Scan for the cell matching the given text and deliver its (X, Y) coordinate at center. 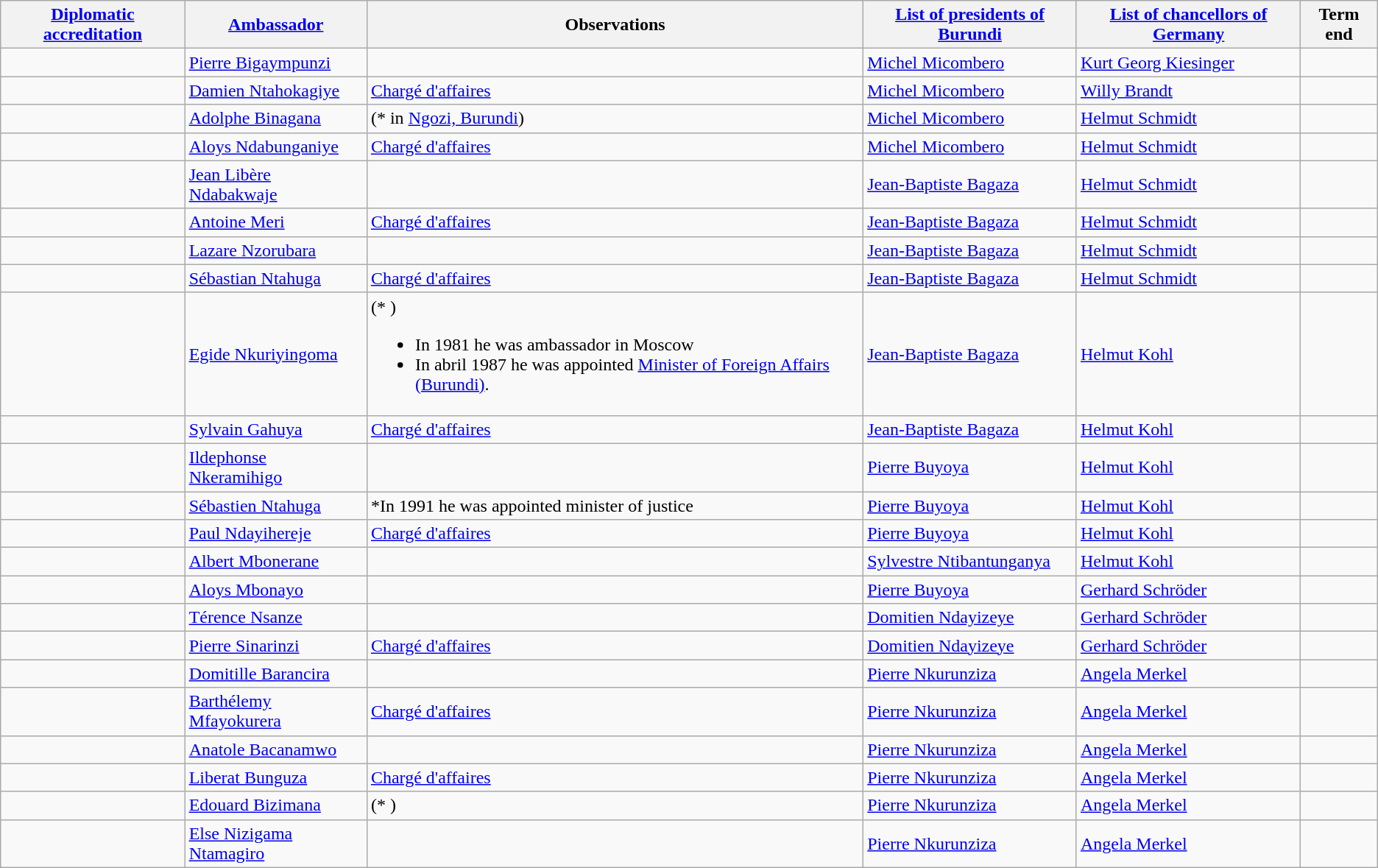
Pierre Bigaympunzi (275, 63)
Aloys Ndabunganiye (275, 147)
Lazare Nzorubara (275, 250)
Albert Mbonerane (275, 562)
*In 1991 he was appointed minister of justice (615, 506)
(* )In 1981 he was ambassador in MoscowIn abril 1987 he was appointed Minister of Foreign Affairs (Burundi). (615, 353)
Jean Libère Ndabakwaje (275, 184)
Domitille Barancira (275, 674)
List of presidents of Burundi (970, 25)
(* in Ngozi, Burundi) (615, 119)
Sébastian Ntahuga (275, 278)
Sylvain Gahuya (275, 429)
Sylvestre Ntibantunganya (970, 562)
Egide Nkuriyingoma (275, 353)
Ildephonse Nkeramihigo (275, 467)
Adolphe Binagana (275, 119)
Diplomatic accreditation (93, 25)
Térence Nsanze (275, 618)
Barthélemy Mfayokurera (275, 711)
Anatole Bacanamwo (275, 749)
Liberat Bunguza (275, 777)
Observations (615, 25)
Sébastien Ntahuga (275, 506)
Willy Brandt (1188, 91)
Pierre Sinarinzi (275, 646)
Else Nizigama Ntamagiro (275, 844)
Aloys Mbonayo (275, 590)
Damien Ntahokagiye (275, 91)
Ambassador (275, 25)
List of chancellors of Germany (1188, 25)
Term end (1339, 25)
Paul Ndayihereje (275, 534)
Kurt Georg Kiesinger (1188, 63)
Antoine Meri (275, 222)
(* ) (615, 805)
Edouard Bizimana (275, 805)
